Provide the [x, y] coordinate of the cell's center where the given text is located.  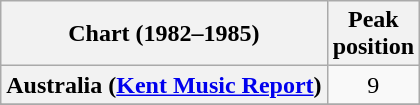
Australia (Kent Music Report) [164, 85]
9 [373, 85]
Chart (1982–1985) [164, 34]
Peakposition [373, 34]
